Return (x, y) of the center of cell containing provided text 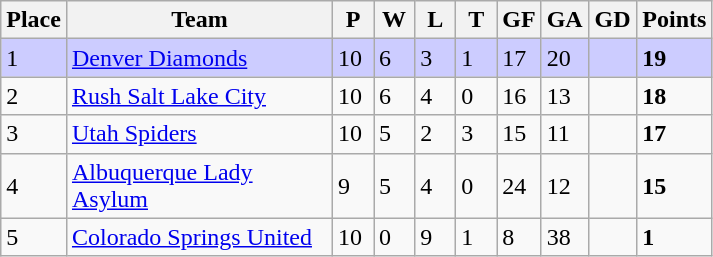
Utah Spiders (199, 134)
P (354, 20)
16 (519, 96)
T (476, 20)
8 (519, 237)
Colorado Springs United (199, 237)
GD (612, 20)
13 (564, 96)
W (394, 20)
Place (34, 20)
Albuquerque Lady Asylum (199, 186)
Points (674, 20)
GA (564, 20)
11 (564, 134)
12 (564, 186)
24 (519, 186)
38 (564, 237)
Rush Salt Lake City (199, 96)
GF (519, 20)
19 (674, 58)
Denver Diamonds (199, 58)
20 (564, 58)
L (436, 20)
Team (199, 20)
18 (674, 96)
